Return the [X, Y] coordinate for the center point of the cell that contains the specified text.  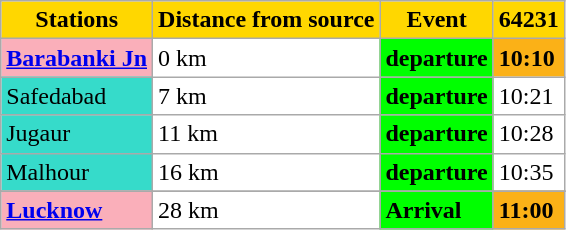
11 km [266, 134]
11:00 [528, 210]
10:28 [528, 134]
0 km [266, 58]
16 km [266, 172]
10:35 [528, 172]
64231 [528, 20]
Arrival [436, 210]
Distance from source [266, 20]
Barabanki Jn [77, 58]
Malhour [77, 172]
Safedabad [77, 96]
Lucknow [77, 210]
7 km [266, 96]
Jugaur [77, 134]
10:21 [528, 96]
Event [436, 20]
10:10 [528, 58]
Stations [77, 20]
28 km [266, 210]
